Detect which cell encompasses the target text, then output its (x, y) center coordinate. 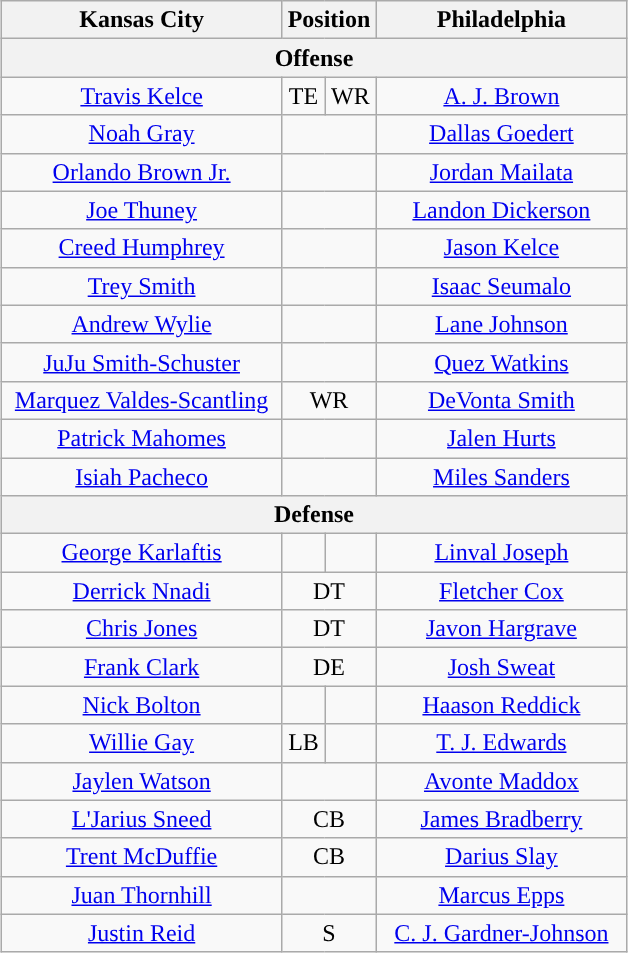
Juan Thornhill (142, 895)
Isaac Seumalo (502, 286)
DE (329, 667)
C. J. Gardner-Johnson (502, 933)
Dallas Goedert (502, 134)
Lane Johnson (502, 324)
T. J. Edwards (502, 743)
JuJu Smith-Schuster (142, 362)
Josh Sweat (502, 667)
Haason Reddick (502, 705)
Offense (314, 58)
Justin Reid (142, 933)
Miles Sanders (502, 477)
Quez Watkins (502, 362)
Creed Humphrey (142, 248)
Javon Hargrave (502, 629)
Andrew Wylie (142, 324)
Kansas City (142, 20)
Marcus Epps (502, 895)
Trey Smith (142, 286)
Avonte Maddox (502, 781)
Joe Thuney (142, 210)
Position (329, 20)
Jaylen Watson (142, 781)
Jordan Mailata (502, 172)
Frank Clark (142, 667)
Patrick Mahomes (142, 438)
Willie Gay (142, 743)
Philadelphia (502, 20)
Chris Jones (142, 629)
Noah Gray (142, 134)
DeVonta Smith (502, 400)
Darius Slay (502, 857)
L'Jarius Sneed (142, 819)
Linval Joseph (502, 553)
Marquez Valdes-Scantling (142, 400)
A. J. Brown (502, 96)
Derrick Nnadi (142, 591)
Jalen Hurts (502, 438)
George Karlaftis (142, 553)
Landon Dickerson (502, 210)
TE (304, 96)
Fletcher Cox (502, 591)
Orlando Brown Jr. (142, 172)
S (329, 933)
Isiah Pacheco (142, 477)
LB (304, 743)
Nick Bolton (142, 705)
Jason Kelce (502, 248)
James Bradberry (502, 819)
Travis Kelce (142, 96)
Trent McDuffie (142, 857)
Defense (314, 515)
